Detect which cell encompasses the target text, then output its [X, Y] center coordinate. 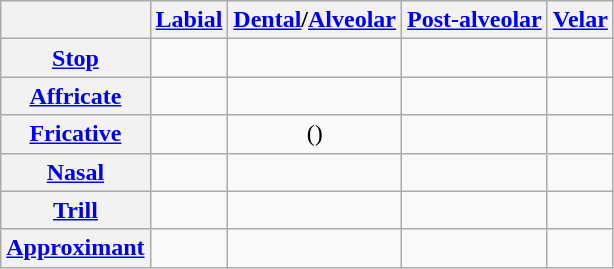
Affricate [76, 96]
Trill [76, 210]
Nasal [76, 172]
Labial [189, 20]
Dental/Alveolar [315, 20]
Velar [580, 20]
Stop [76, 58]
Approximant [76, 248]
() [315, 134]
Fricative [76, 134]
Post-alveolar [475, 20]
